Identify which cell holds the provided text, then report its [x, y] central coordinate. 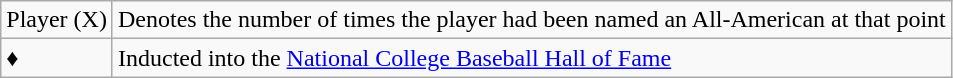
Inducted into the National College Baseball Hall of Fame [532, 58]
Player (X) [57, 20]
Denotes the number of times the player had been named an All-American at that point [532, 20]
♦ [57, 58]
